Detect which cell encompasses the target text, then output its [X, Y] center coordinate. 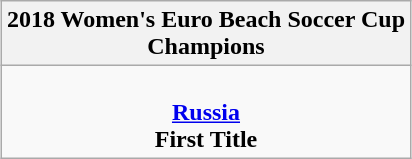
2018 Women's Euro Beach Soccer CupChampions [206, 34]
RussiaFirst Title [206, 112]
